For the text-containing cell, return its midpoint in [X, Y] coordinate format. 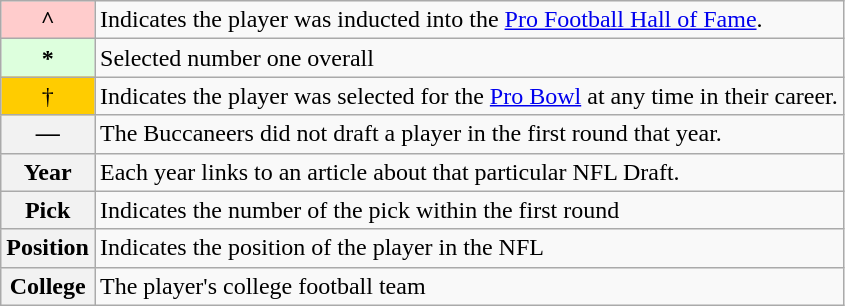
† [48, 96]
Indicates the player was selected for the Pro Bowl at any time in their career. [468, 96]
The player's college football team [468, 286]
Pick [48, 210]
Indicates the number of the pick within the first round [468, 210]
Selected number one overall [468, 58]
Each year links to an article about that particular NFL Draft. [468, 172]
— [48, 134]
^ [48, 20]
* [48, 58]
Position [48, 248]
Indicates the player was inducted into the Pro Football Hall of Fame. [468, 20]
College [48, 286]
The Buccaneers did not draft a player in the first round that year. [468, 134]
Year [48, 172]
Indicates the position of the player in the NFL [468, 248]
